Return (X, Y) of the center of cell containing provided text 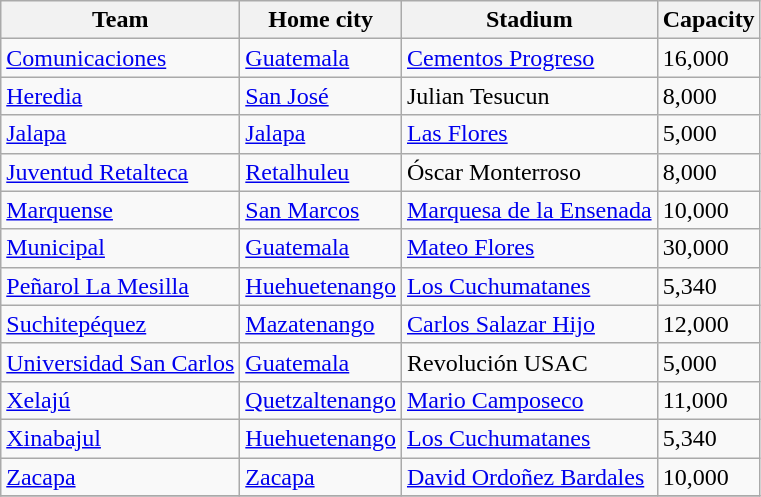
Revolución USAC (529, 362)
16,000 (708, 58)
San Marcos (321, 210)
Marquesa de la Ensenada (529, 210)
Julian Tesucun (529, 96)
Quetzaltenango (321, 400)
Suchitepéquez (120, 324)
11,000 (708, 400)
Heredia (120, 96)
12,000 (708, 324)
Team (120, 20)
Xelajú (120, 400)
Juventud Retalteca (120, 172)
San José (321, 96)
Home city (321, 20)
Comunicaciones (120, 58)
Xinabajul (120, 438)
Las Flores (529, 134)
Universidad San Carlos (120, 362)
Stadium (529, 20)
30,000 (708, 248)
Peñarol La Mesilla (120, 286)
Municipal (120, 248)
Retalhuleu (321, 172)
Mario Camposeco (529, 400)
Carlos Salazar Hijo (529, 324)
David Ordoñez Bardales (529, 477)
Capacity (708, 20)
Mateo Flores (529, 248)
Marquense (120, 210)
Mazatenango (321, 324)
Óscar Monterroso (529, 172)
Cementos Progreso (529, 58)
